Find where the given text appears and provide that cell's center as [x, y] coordinate. 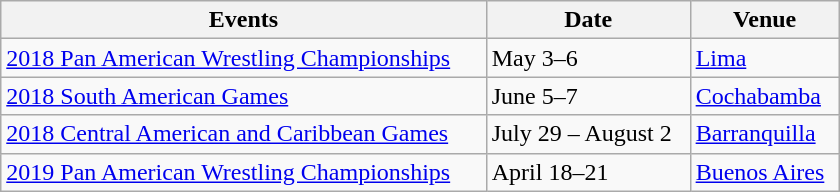
Events [244, 20]
Venue [764, 20]
Cochabamba [764, 96]
April 18–21 [588, 172]
2018 Central American and Caribbean Games [244, 134]
Buenos Aires [764, 172]
July 29 – August 2 [588, 134]
2018 Pan American Wrestling Championships [244, 58]
Lima [764, 58]
2018 South American Games [244, 96]
2019 Pan American Wrestling Championships [244, 172]
Barranquilla [764, 134]
June 5–7 [588, 96]
Date [588, 20]
May 3–6 [588, 58]
